Locate the cell with the specified text and output its (x, y) center coordinate. 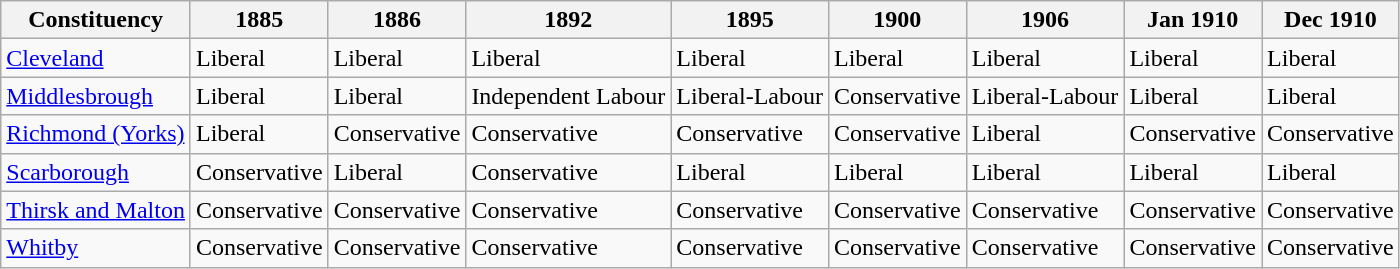
Cleveland (96, 58)
Scarborough (96, 172)
Jan 1910 (1193, 20)
Thirsk and Malton (96, 210)
1895 (750, 20)
1885 (259, 20)
Independent Labour (568, 96)
1886 (397, 20)
1892 (568, 20)
Middlesbrough (96, 96)
1906 (1045, 20)
Dec 1910 (1331, 20)
Whitby (96, 248)
Richmond (Yorks) (96, 134)
1900 (897, 20)
Constituency (96, 20)
